Find where the given text appears and provide that cell's center as [X, Y] coordinate. 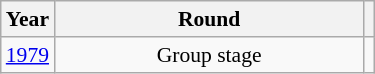
Group stage [209, 55]
1979 [28, 55]
Year [28, 19]
Round [209, 19]
